Return the [X, Y] coordinate for the center point of the cell that contains the specified text.  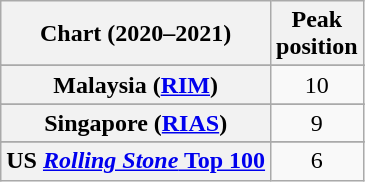
9 [317, 123]
Singapore (RIAS) [136, 123]
US Rolling Stone Top 100 [136, 161]
6 [317, 161]
Peakposition [317, 34]
10 [317, 85]
Chart (2020–2021) [136, 34]
Malaysia (RIM) [136, 85]
